Provide the [x, y] coordinate of the cell's center where the given text is located.  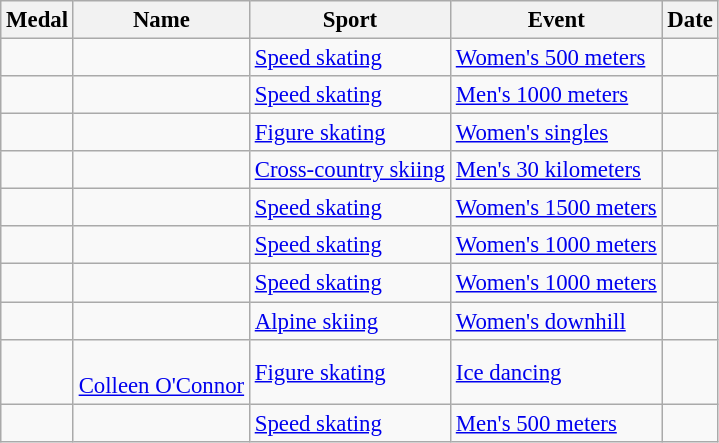
Ice dancing [556, 372]
Men's 1000 meters [556, 95]
Event [556, 20]
Men's 30 kilometers [556, 170]
Cross-country skiing [350, 170]
Women's downhill [556, 321]
Men's 500 meters [556, 423]
Colleen O'Connor [161, 372]
Medal [38, 20]
Women's 1500 meters [556, 208]
Name [161, 20]
Women's singles [556, 133]
Date [690, 20]
Women's 500 meters [556, 58]
Sport [350, 20]
Alpine skiing [350, 321]
